Scan for the cell matching the given text and deliver its (x, y) coordinate at center. 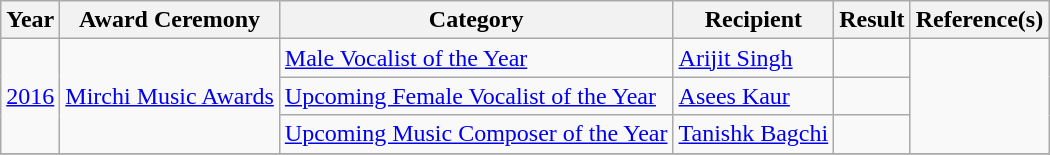
Reference(s) (980, 20)
Upcoming Female Vocalist of the Year (476, 96)
Upcoming Music Composer of the Year (476, 134)
Asees Kaur (754, 96)
Award Ceremony (170, 20)
Recipient (754, 20)
Mirchi Music Awards (170, 96)
Arijit Singh (754, 58)
Male Vocalist of the Year (476, 58)
Tanishk Bagchi (754, 134)
Year (30, 20)
Result (872, 20)
2016 (30, 96)
Category (476, 20)
